Output the [X, Y] coordinate of the center of the cell containing the given text.  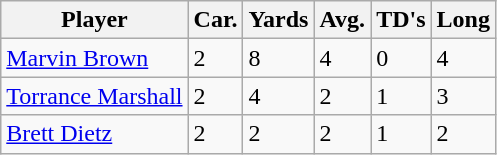
0 [401, 58]
Avg. [342, 20]
3 [463, 96]
Long [463, 20]
Marvin Brown [94, 58]
Yards [278, 20]
Torrance Marshall [94, 96]
Car. [216, 20]
8 [278, 58]
TD's [401, 20]
Brett Dietz [94, 134]
Player [94, 20]
